Pinpoint the cell where the given text exists, returning its [X, Y] midpoint coordinate. 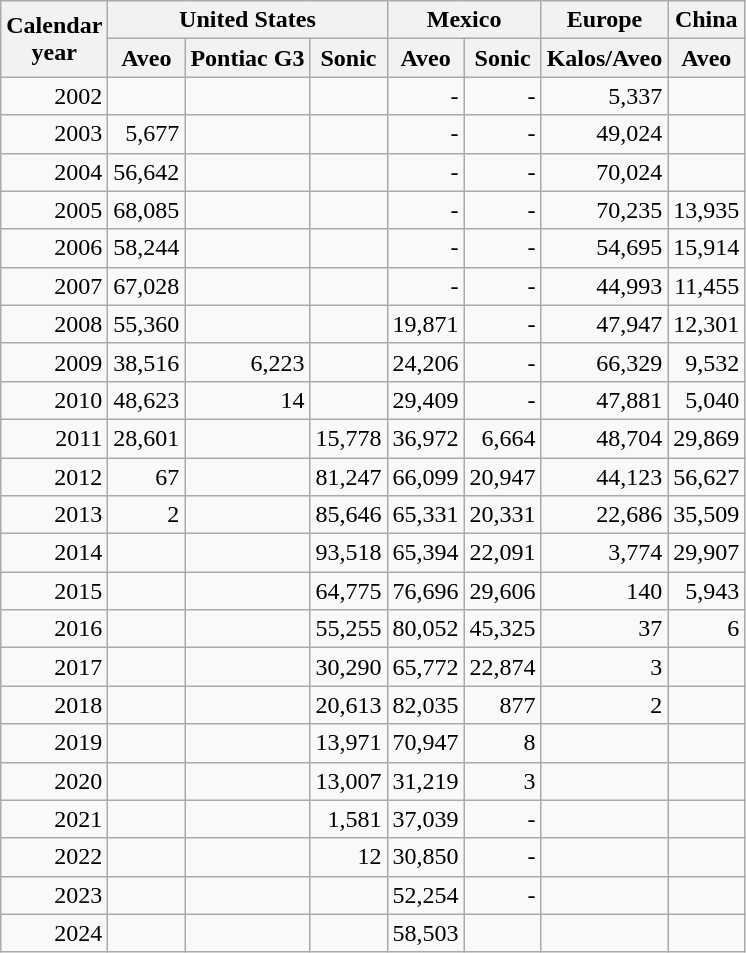
29,869 [706, 438]
6 [706, 629]
65,331 [426, 515]
48,704 [604, 438]
55,360 [146, 324]
56,627 [706, 477]
19,871 [426, 324]
65,394 [426, 553]
20,331 [502, 515]
29,606 [502, 591]
20,947 [502, 477]
58,503 [426, 933]
2010 [54, 400]
140 [604, 591]
81,247 [348, 477]
52,254 [426, 895]
85,646 [348, 515]
24,206 [426, 362]
22,874 [502, 667]
38,516 [146, 362]
5,943 [706, 591]
58,244 [146, 248]
2009 [54, 362]
2007 [54, 286]
80,052 [426, 629]
22,686 [604, 515]
China [706, 20]
37 [604, 629]
2011 [54, 438]
Calendaryear [54, 39]
66,329 [604, 362]
2019 [54, 743]
29,907 [706, 553]
2008 [54, 324]
6,664 [502, 438]
2003 [54, 134]
54,695 [604, 248]
8 [502, 743]
55,255 [348, 629]
5,337 [604, 96]
12,301 [706, 324]
64,775 [348, 591]
49,024 [604, 134]
65,772 [426, 667]
15,778 [348, 438]
2006 [54, 248]
11,455 [706, 286]
67 [146, 477]
13,971 [348, 743]
28,601 [146, 438]
44,123 [604, 477]
31,219 [426, 781]
56,642 [146, 172]
76,696 [426, 591]
2022 [54, 857]
2018 [54, 705]
37,039 [426, 819]
2021 [54, 819]
13,007 [348, 781]
877 [502, 705]
66,099 [426, 477]
48,623 [146, 400]
30,850 [426, 857]
Europe [604, 20]
22,091 [502, 553]
2017 [54, 667]
47,881 [604, 400]
13,935 [706, 210]
5,040 [706, 400]
2013 [54, 515]
15,914 [706, 248]
2023 [54, 895]
67,028 [146, 286]
Mexico [464, 20]
68,085 [146, 210]
2014 [54, 553]
1,581 [348, 819]
47,947 [604, 324]
2002 [54, 96]
Kalos/Aveo [604, 58]
70,947 [426, 743]
United States [248, 20]
14 [248, 400]
2012 [54, 477]
2020 [54, 781]
2004 [54, 172]
6,223 [248, 362]
9,532 [706, 362]
2024 [54, 933]
2016 [54, 629]
70,024 [604, 172]
93,518 [348, 553]
45,325 [502, 629]
3,774 [604, 553]
29,409 [426, 400]
5,677 [146, 134]
Pontiac G3 [248, 58]
70,235 [604, 210]
44,993 [604, 286]
2005 [54, 210]
82,035 [426, 705]
35,509 [706, 515]
36,972 [426, 438]
2015 [54, 591]
30,290 [348, 667]
12 [348, 857]
20,613 [348, 705]
